Extract the [x, y] coordinate from the center of the cell holding the provided text.  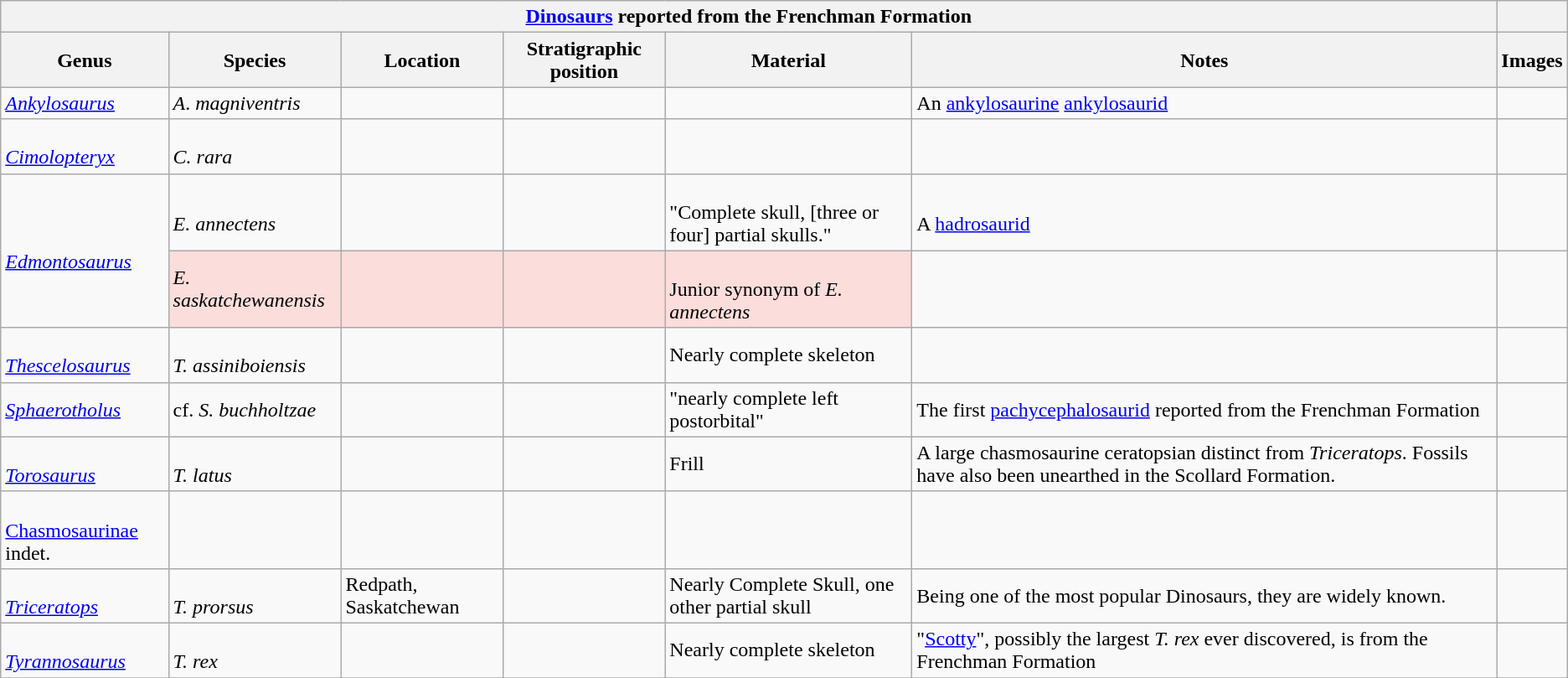
Species [255, 60]
E. saskatchewanensis [255, 289]
Edmontosaurus [85, 251]
A hadrosaurid [1204, 212]
"Complete skull, [three or four] partial skulls." [789, 212]
Being one of the most popular Dinosaurs, they are widely known. [1204, 595]
Tyrannosaurus [85, 650]
Triceratops [85, 595]
Redpath, Saskatchewan [422, 595]
Nearly Complete Skull, one other partial skull [789, 595]
Images [1532, 60]
Notes [1204, 60]
Thescelosaurus [85, 355]
T. rex [255, 650]
T. assiniboiensis [255, 355]
A. magniventris [255, 103]
Cimolopteryx [85, 146]
Location [422, 60]
An ankylosaurine ankylosaurid [1204, 103]
The first pachycephalosaurid reported from the Frenchman Formation [1204, 409]
Sphaerotholus [85, 409]
Frill [789, 464]
Ankylosaurus [85, 103]
Dinosaurs reported from the Frenchman Formation [749, 17]
"Scotty", possibly the largest T. rex ever discovered, is from the Frenchman Formation [1204, 650]
Junior synonym of E. annectens [789, 289]
"nearly complete left postorbital" [789, 409]
Torosaurus [85, 464]
Chasmosaurinae indet. [85, 530]
E. annectens [255, 212]
Stratigraphic position [585, 60]
T. prorsus [255, 595]
Genus [85, 60]
Material [789, 60]
cf. S. buchholtzae [255, 409]
C. rara [255, 146]
T. latus [255, 464]
A large chasmosaurine ceratopsian distinct from Triceratops. Fossils have also been unearthed in the Scollard Formation. [1204, 464]
